Find where the given text appears and provide that cell's center as (X, Y) coordinate. 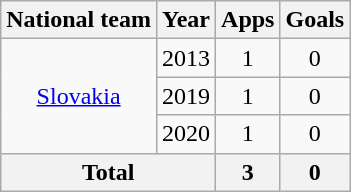
2013 (186, 58)
2019 (186, 96)
Total (108, 172)
3 (248, 172)
Slovakia (79, 96)
Year (186, 20)
Goals (315, 20)
Apps (248, 20)
National team (79, 20)
2020 (186, 134)
